Detect which cell encompasses the target text, then output its [X, Y] center coordinate. 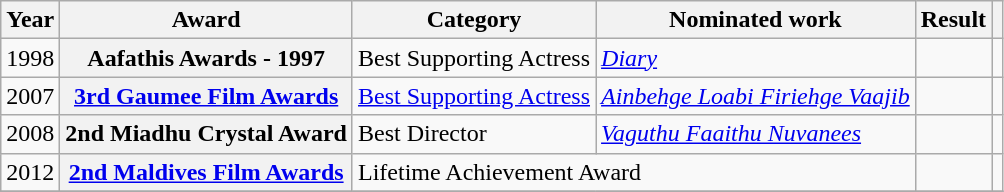
Award [206, 20]
Nominated work [756, 20]
Category [474, 20]
2012 [30, 172]
3rd Gaumee Film Awards [206, 96]
2nd Miadhu Crystal Award [206, 134]
Diary [756, 58]
Result [953, 20]
1998 [30, 58]
2nd Maldives Film Awards [206, 172]
Year [30, 20]
Vaguthu Faaithu Nuvanees [756, 134]
2007 [30, 96]
Lifetime Achievement Award [634, 172]
Aafathis Awards - 1997 [206, 58]
2008 [30, 134]
Best Director [474, 134]
Ainbehge Loabi Firiehge Vaajib [756, 96]
